Capture the cell that displays the provided text and extract its (x, y) central coordinate. 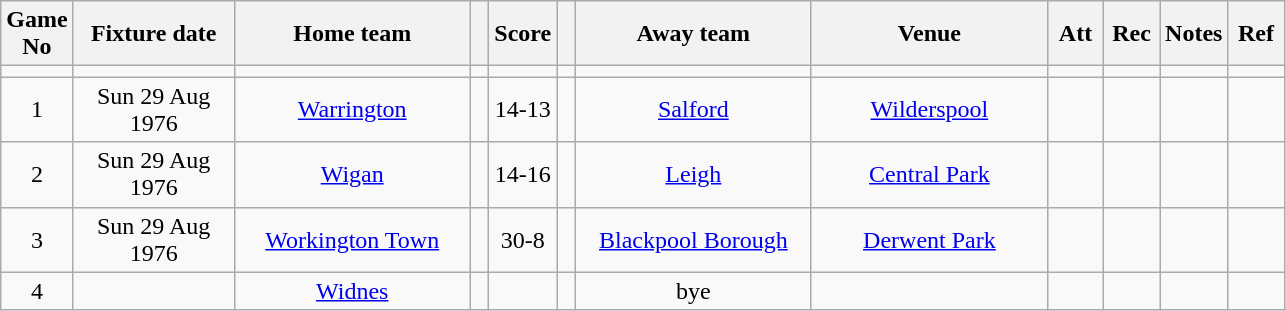
Leigh (693, 174)
30-8 (523, 240)
Salford (693, 110)
Blackpool Borough (693, 240)
14-16 (523, 174)
Rec (1132, 34)
Away team (693, 34)
3 (37, 240)
Widnes (352, 291)
2 (37, 174)
Venue (929, 34)
Home team (352, 34)
4 (37, 291)
Central Park (929, 174)
Wigan (352, 174)
Score (523, 34)
Warrington (352, 110)
Workington Town (352, 240)
Game No (37, 34)
Att (1075, 34)
1 (37, 110)
bye (693, 291)
Ref (1256, 34)
14-13 (523, 110)
Derwent Park (929, 240)
Wilderspool (929, 110)
Fixture date (154, 34)
Notes (1194, 34)
